Output the [x, y] coordinate of the center of the cell containing the given text.  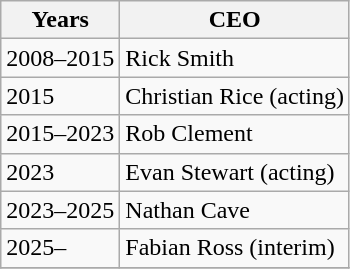
Years [60, 20]
Nathan Cave [235, 210]
Christian Rice (acting) [235, 96]
2023–2025 [60, 210]
2015 [60, 96]
2015–2023 [60, 134]
2023 [60, 172]
Rob Clement [235, 134]
2025– [60, 248]
Fabian Ross (interim) [235, 248]
Evan Stewart (acting) [235, 172]
Rick Smith [235, 58]
2008–2015 [60, 58]
CEO [235, 20]
